Scan for the cell matching the given text and deliver its (X, Y) coordinate at center. 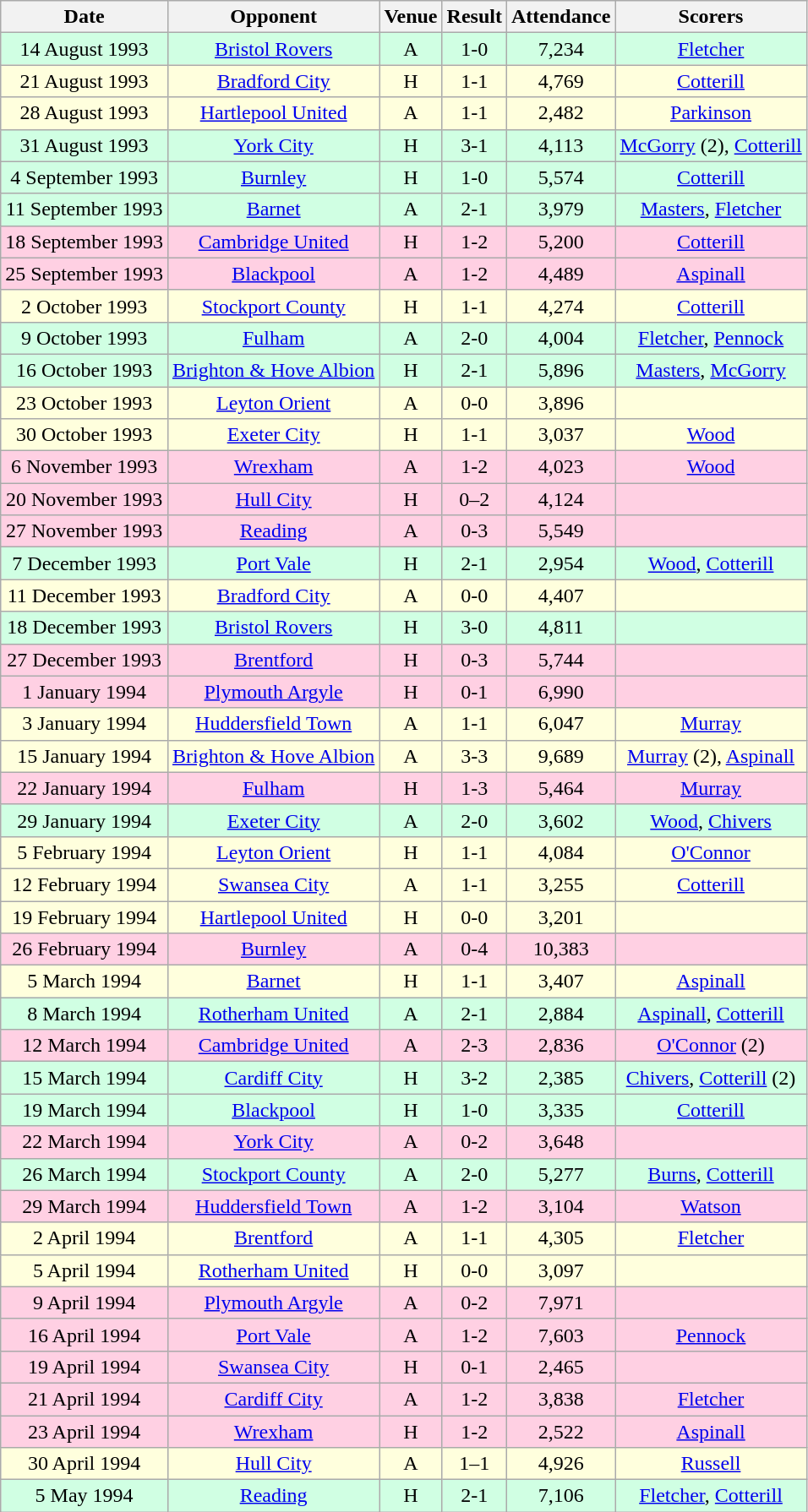
0-4 (474, 949)
3,838 (560, 1399)
20 November 1993 (85, 499)
16 April 1994 (85, 1335)
Burns, Cotterill (711, 1174)
29 March 1994 (85, 1206)
McGorry (2), Cotterill (711, 145)
6 November 1993 (85, 467)
3,037 (560, 435)
7,603 (560, 1335)
7,106 (560, 1496)
2,522 (560, 1432)
16 October 1993 (85, 370)
30 October 1993 (85, 435)
3-3 (474, 756)
11 December 1993 (85, 596)
4,004 (560, 338)
7,234 (560, 49)
6,990 (560, 692)
19 April 1994 (85, 1367)
22 March 1994 (85, 1142)
1 January 1994 (85, 692)
9 October 1993 (85, 338)
Chivers, Cotterill (2) (711, 1078)
3,407 (560, 982)
5,744 (560, 660)
23 April 1994 (85, 1432)
4,124 (560, 499)
2-3 (474, 1046)
15 January 1994 (85, 756)
Masters, McGorry (711, 370)
3,201 (560, 916)
3,255 (560, 884)
3-2 (474, 1078)
7 December 1993 (85, 563)
3 January 1994 (85, 724)
5,896 (560, 370)
3,896 (560, 403)
Fletcher, Cotterill (711, 1496)
Wood, Cotterill (711, 563)
Watson (711, 1206)
27 November 1993 (85, 531)
11 September 1993 (85, 209)
14 August 1993 (85, 49)
4,926 (560, 1464)
2,465 (560, 1367)
12 March 1994 (85, 1046)
19 February 1994 (85, 916)
2,482 (560, 113)
Parkinson (711, 113)
2 April 1994 (85, 1238)
5,200 (560, 242)
15 March 1994 (85, 1078)
2,954 (560, 563)
5 March 1994 (85, 982)
7,971 (560, 1303)
Pennock (711, 1335)
Russell (711, 1464)
12 February 1994 (85, 884)
29 January 1994 (85, 820)
3,648 (560, 1142)
Wood, Chivers (711, 820)
5,277 (560, 1174)
21 August 1993 (85, 81)
3-0 (474, 628)
Attendance (560, 17)
Aspinall, Cotterill (711, 1014)
Scorers (711, 17)
4,305 (560, 1238)
3,097 (560, 1270)
Venue (411, 17)
21 April 1994 (85, 1399)
Opponent (273, 17)
23 October 1993 (85, 403)
18 September 1993 (85, 242)
4,769 (560, 81)
3,602 (560, 820)
5 May 1994 (85, 1496)
3,979 (560, 209)
28 August 1993 (85, 113)
3-1 (474, 145)
Fletcher, Pennock (711, 338)
30 April 1994 (85, 1464)
2,884 (560, 1014)
8 March 1994 (85, 1014)
4,407 (560, 596)
3,335 (560, 1110)
18 December 1993 (85, 628)
10,383 (560, 949)
4 September 1993 (85, 177)
27 December 1993 (85, 660)
5,464 (560, 788)
Masters, Fletcher (711, 209)
22 January 1994 (85, 788)
5 February 1994 (85, 852)
9 April 1994 (85, 1303)
O'Connor (2) (711, 1046)
26 February 1994 (85, 949)
4,084 (560, 852)
Date (85, 17)
19 March 1994 (85, 1110)
25 September 1993 (85, 274)
4,023 (560, 467)
3,104 (560, 1206)
4,489 (560, 274)
1-3 (474, 788)
Result (474, 17)
5 April 1994 (85, 1270)
2,836 (560, 1046)
5,549 (560, 531)
1–1 (474, 1464)
5,574 (560, 177)
O'Connor (711, 852)
2,385 (560, 1078)
26 March 1994 (85, 1174)
4,274 (560, 306)
4,113 (560, 145)
31 August 1993 (85, 145)
9,689 (560, 756)
4,811 (560, 628)
2 October 1993 (85, 306)
0–2 (474, 499)
Murray (2), Aspinall (711, 756)
6,047 (560, 724)
